Capture the cell that displays the provided text and extract its (X, Y) central coordinate. 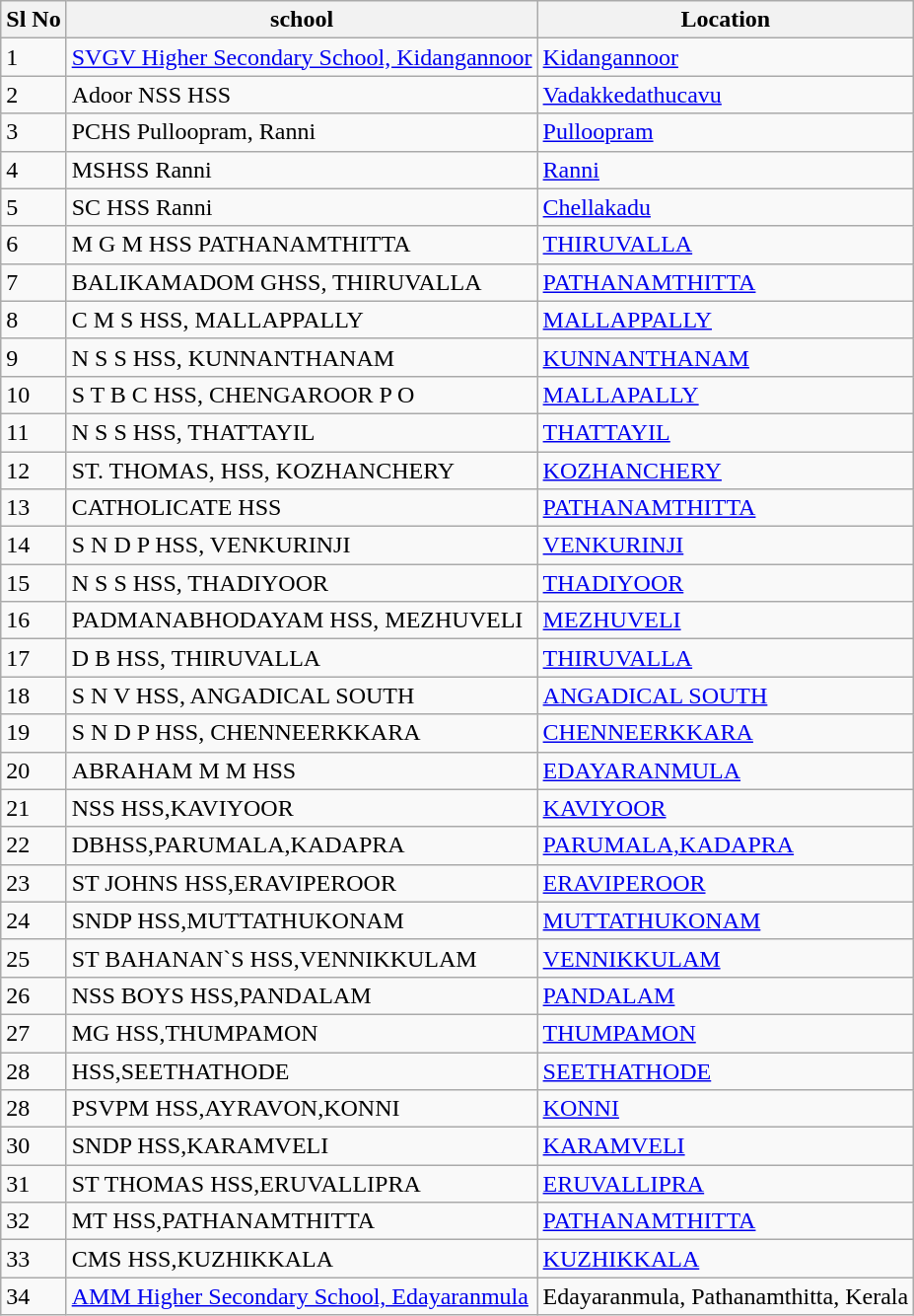
2 (34, 95)
24 (34, 920)
ST BAHANAN`S HSS,VENNIKKULAM (302, 958)
Vadakkedathucavu (726, 95)
THATTAYIL (726, 432)
13 (34, 508)
N S S HSS, KUNNANTHANAM (302, 357)
19 (34, 733)
ST. THOMAS, HSS, KOZHANCHERY (302, 471)
Chellakadu (726, 207)
31 (34, 1184)
HSS,SEETHATHODE (302, 1070)
34 (34, 1296)
S T B C HSS, CHENGAROOR P O (302, 395)
ERAVIPEROOR (726, 883)
33 (34, 1259)
VENKURINJI (726, 546)
SC HSS Ranni (302, 207)
THUMPAMON (726, 1033)
30 (34, 1146)
PANDALAM (726, 995)
Edayaranmula, Pathanamthitta, Kerala (726, 1296)
3 (34, 132)
Sl No (34, 20)
4 (34, 170)
VENNIKKULAM (726, 958)
PARUMALA,KADAPRA (726, 845)
12 (34, 471)
EDAYARANMULA (726, 770)
Location (726, 20)
MSHSS Ranni (302, 170)
1 (34, 57)
KAVIYOOR (726, 808)
23 (34, 883)
MG HSS,THUMPAMON (302, 1033)
KUNNANTHANAM (726, 357)
BALIKAMADOM GHSS, THIRUVALLA (302, 282)
SVGV Higher Secondary School, Kidangannoor (302, 57)
S N D P HSS, VENKURINJI (302, 546)
N S S HSS, THADIYOOR (302, 583)
THADIYOOR (726, 583)
26 (34, 995)
PADMANABHODAYAM HSS, MEZHUVELI (302, 621)
7 (34, 282)
Pulloopram (726, 132)
CHENNEERKKARA (726, 733)
S N D P HSS, CHENNEERKKARA (302, 733)
5 (34, 207)
9 (34, 357)
C M S HSS, MALLAPPALLY (302, 320)
DBHSS,PARUMALA,KADAPRA (302, 845)
KOZHANCHERY (726, 471)
25 (34, 958)
Kidangannoor (726, 57)
CMS HSS,KUZHIKKALA (302, 1259)
NSS HSS,KAVIYOOR (302, 808)
N S S HSS, THATTAYIL (302, 432)
8 (34, 320)
Ranni (726, 170)
NSS BOYS HSS,PANDALAM (302, 995)
school (302, 20)
18 (34, 695)
ST JOHNS HSS,ERAVIPEROOR (302, 883)
KARAMVELI (726, 1146)
MUTTATHUKONAM (726, 920)
S N V HSS, ANGADICAL SOUTH (302, 695)
SNDP HSS,MUTTATHUKONAM (302, 920)
ERUVALLIPRA (726, 1184)
15 (34, 583)
ST THOMAS HSS,ERUVALLIPRA (302, 1184)
CATHOLICATE HSS (302, 508)
KUZHIKKALA (726, 1259)
10 (34, 395)
SEETHATHODE (726, 1070)
AMM Higher Secondary School, Edayaranmula (302, 1296)
MALLAPPALLY (726, 320)
PSVPM HSS,AYRAVON,KONNI (302, 1109)
MALLAPALLY (726, 395)
11 (34, 432)
16 (34, 621)
MT HSS,PATHANAMTHITTA (302, 1221)
MEZHUVELI (726, 621)
17 (34, 658)
KONNI (726, 1109)
27 (34, 1033)
PCHS Pulloopram, Ranni (302, 132)
ANGADICAL SOUTH (726, 695)
32 (34, 1221)
M G M HSS PATHANAMTHITTA (302, 245)
22 (34, 845)
D B HSS, THIRUVALLA (302, 658)
SNDP HSS,KARAMVELI (302, 1146)
20 (34, 770)
21 (34, 808)
6 (34, 245)
14 (34, 546)
Adoor NSS HSS (302, 95)
ABRAHAM M M HSS (302, 770)
